Scan for the cell matching the given text and deliver its [X, Y] coordinate at center. 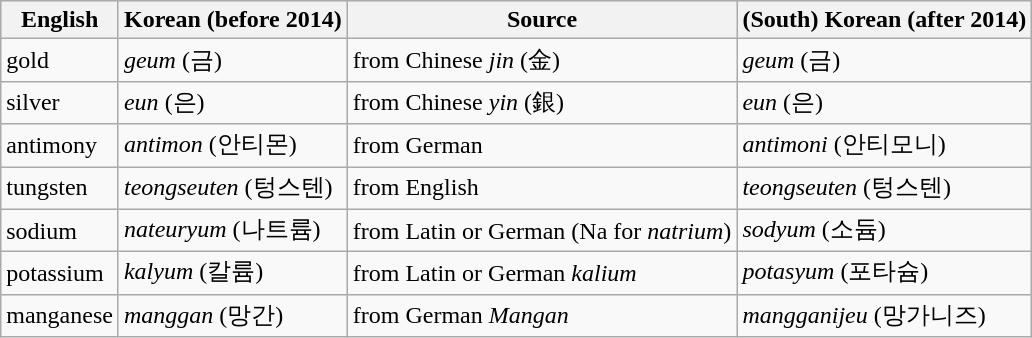
from Latin or German kalium [542, 274]
tungsten [60, 188]
Korean (before 2014) [232, 20]
from German Mangan [542, 316]
from German [542, 146]
from Chinese jin (金) [542, 60]
from Latin or German (Na for natrium) [542, 230]
potasyum (포타슘) [884, 274]
silver [60, 102]
from Chinese yin (銀) [542, 102]
mangganijeu (망가니즈) [884, 316]
antimon (안티몬) [232, 146]
manganese [60, 316]
(South) Korean (after 2014) [884, 20]
English [60, 20]
sodium [60, 230]
from English [542, 188]
manggan (망간) [232, 316]
antimony [60, 146]
kalyum (칼륨) [232, 274]
nateuryum (나트륨) [232, 230]
sodyum (소듐) [884, 230]
Source [542, 20]
gold [60, 60]
antimoni (안티모니) [884, 146]
potassium [60, 274]
